Pinpoint the cell where the given text exists, returning its [X, Y] midpoint coordinate. 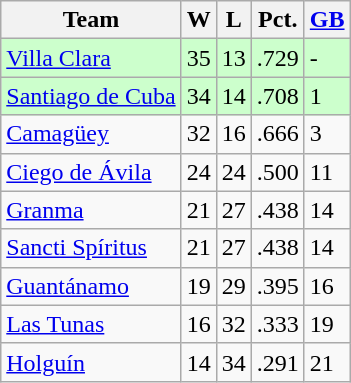
Las Tunas [91, 324]
.729 [278, 58]
Camagüey [91, 134]
Granma [91, 210]
Guantánamo [91, 286]
1 [327, 96]
.395 [278, 286]
- [327, 58]
Villa Clara [91, 58]
Sancti Spíritus [91, 248]
Team [91, 20]
.500 [278, 172]
11 [327, 172]
Ciego de Ávila [91, 172]
29 [234, 286]
35 [198, 58]
3 [327, 134]
GB [327, 20]
.708 [278, 96]
Pct. [278, 20]
.333 [278, 324]
Holguín [91, 362]
Santiago de Cuba [91, 96]
13 [234, 58]
.291 [278, 362]
W [198, 20]
.666 [278, 134]
L [234, 20]
